Provide the (X, Y) coordinate of the cell's center where the given text is located.  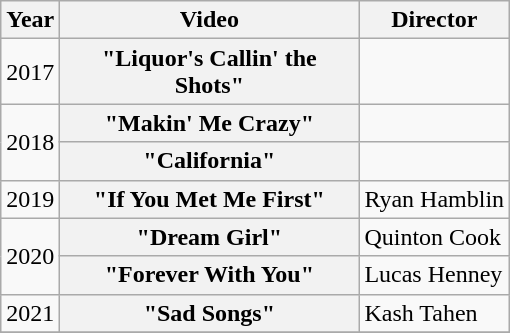
"Sad Songs" (210, 313)
Ryan Hamblin (434, 199)
Lucas Henney (434, 275)
Video (210, 20)
Year (30, 20)
"California" (210, 161)
2019 (30, 199)
"Makin' Me Crazy" (210, 123)
"If You Met Me First" (210, 199)
2018 (30, 142)
2021 (30, 313)
"Liquor's Callin' the Shots" (210, 72)
"Dream Girl" (210, 237)
2017 (30, 72)
Kash Tahen (434, 313)
"Forever With You" (210, 275)
Quinton Cook (434, 237)
2020 (30, 256)
Director (434, 20)
